Locate the cell with the specified text and output its [x, y] center coordinate. 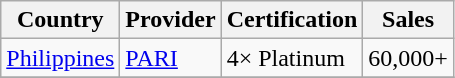
PARI [170, 58]
4× Platinum [292, 58]
60,000+ [408, 58]
Philippines [60, 58]
Sales [408, 20]
Country [60, 20]
Certification [292, 20]
Provider [170, 20]
